Extract the (x, y) coordinate from the center of the cell holding the provided text.  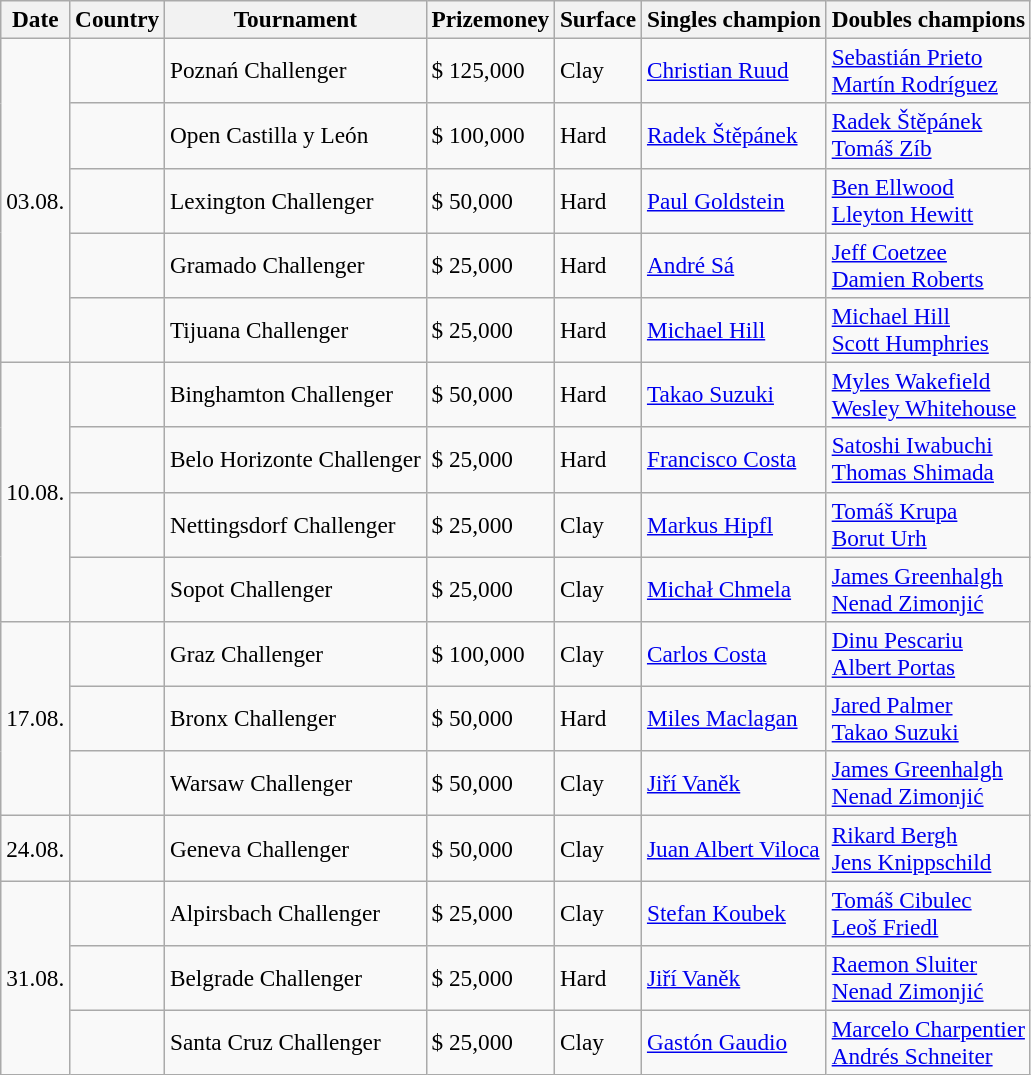
Date (36, 19)
Radek Štěpánek (734, 136)
Markus Hipfl (734, 524)
Radek Štěpánek Tomáš Zíb (928, 136)
Jared Palmer Takao Suzuki (928, 718)
Geneva Challenger (296, 848)
Warsaw Challenger (296, 784)
Juan Albert Viloca (734, 848)
Open Castilla y León (296, 136)
17.08. (36, 718)
Nettingsdorf Challenger (296, 524)
Surface (598, 19)
Tomáš Krupa Borut Urh (928, 524)
Belgrade Challenger (296, 978)
Marcelo Charpentier Andrés Schneiter (928, 1042)
Singles champion (734, 19)
Sopot Challenger (296, 588)
Francisco Costa (734, 460)
Gramado Challenger (296, 264)
Graz Challenger (296, 654)
Doubles champions (928, 19)
Ben Ellwood Lleyton Hewitt (928, 200)
Christian Ruud (734, 70)
Myles Wakefield Wesley Whitehouse (928, 394)
Miles Maclagan (734, 718)
Binghamton Challenger (296, 394)
Satoshi Iwabuchi Thomas Shimada (928, 460)
Gastón Gaudio (734, 1042)
Dinu Pescariu Albert Portas (928, 654)
Santa Cruz Challenger (296, 1042)
Belo Horizonte Challenger (296, 460)
$ 125,000 (490, 70)
Michael Hill (734, 330)
31.08. (36, 977)
Country (118, 19)
Poznań Challenger (296, 70)
Takao Suzuki (734, 394)
Michael Hill Scott Humphries (928, 330)
10.08. (36, 492)
Raemon Sluiter Nenad Zimonjić (928, 978)
André Sá (734, 264)
Carlos Costa (734, 654)
Rikard Bergh Jens Knippschild (928, 848)
Bronx Challenger (296, 718)
Michał Chmela (734, 588)
Tijuana Challenger (296, 330)
24.08. (36, 848)
Lexington Challenger (296, 200)
Sebastián Prieto Martín Rodríguez (928, 70)
Jeff Coetzee Damien Roberts (928, 264)
Stefan Koubek (734, 912)
Alpirsbach Challenger (296, 912)
Tournament (296, 19)
Prizemoney (490, 19)
Paul Goldstein (734, 200)
Tomáš Cibulec Leoš Friedl (928, 912)
03.08. (36, 200)
